Locate the cell with the specified text and output its (X, Y) center coordinate. 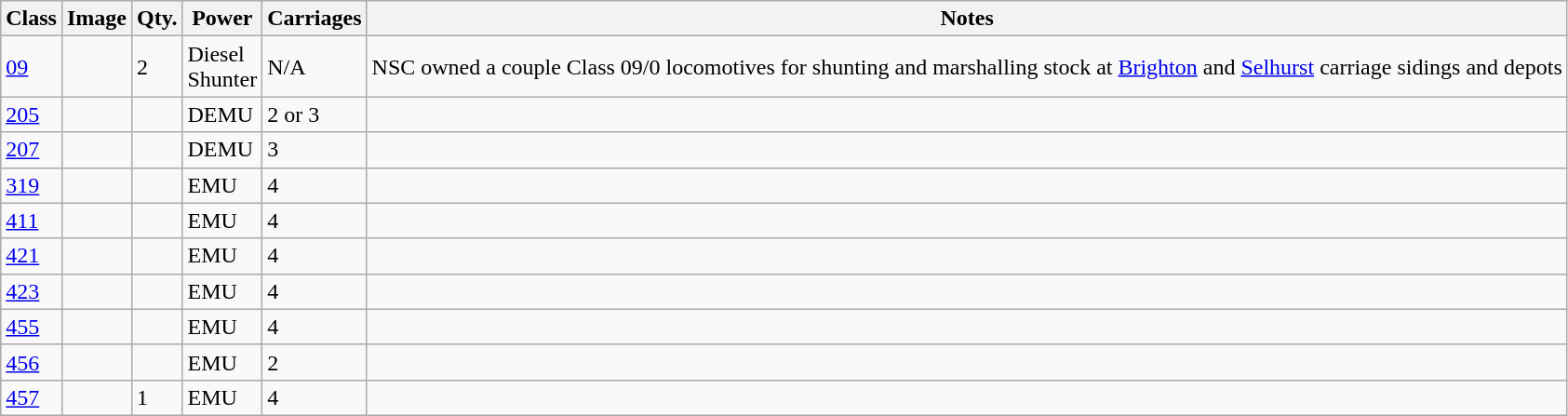
N/A (315, 67)
Power (222, 19)
455 (32, 327)
411 (32, 221)
NSC owned a couple Class 09/0 locomotives for shunting and marshalling stock at Brighton and Selhurst carriage sidings and depots (967, 67)
457 (32, 397)
456 (32, 362)
Qty. (157, 19)
Carriages (315, 19)
Notes (967, 19)
2 or 3 (315, 114)
Image (97, 19)
Class (32, 19)
319 (32, 185)
423 (32, 291)
DieselShunter (222, 67)
421 (32, 256)
205 (32, 114)
1 (157, 397)
207 (32, 150)
09 (32, 67)
3 (315, 150)
